Search for the cell housing the specified text and yield its (x, y) center coordinate. 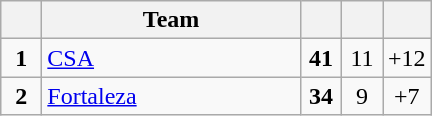
+7 (406, 96)
41 (320, 58)
CSA (172, 58)
1 (22, 58)
9 (362, 96)
34 (320, 96)
Team (172, 20)
Fortaleza (172, 96)
11 (362, 58)
2 (22, 96)
+12 (406, 58)
